Capture the cell that displays the provided text and extract its [x, y] central coordinate. 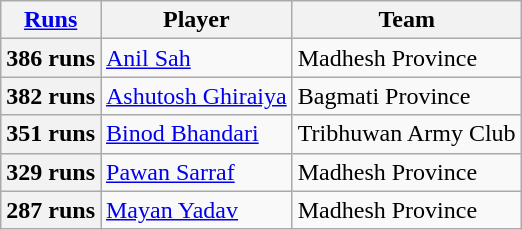
Ashutosh Ghiraiya [196, 96]
382 runs [51, 96]
Mayan Yadav [196, 210]
329 runs [51, 172]
Player [196, 20]
Anil Sah [196, 58]
386 runs [51, 58]
Pawan Sarraf [196, 172]
Tribhuwan Army Club [406, 134]
351 runs [51, 134]
Team [406, 20]
287 runs [51, 210]
Runs [51, 20]
Bagmati Province [406, 96]
Binod Bhandari [196, 134]
